Scan for the cell matching the given text and deliver its (X, Y) coordinate at center. 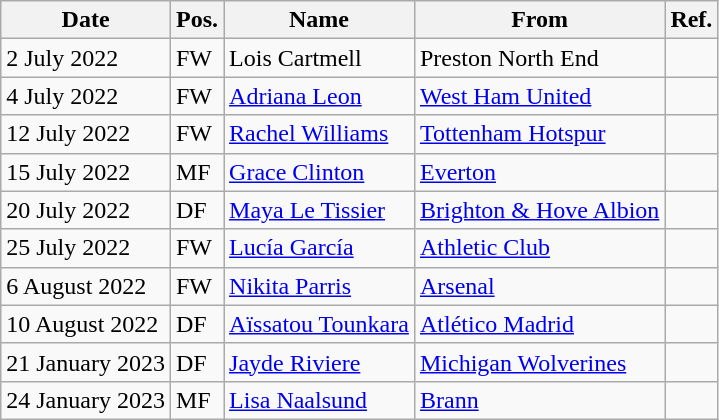
Tottenham Hotspur (539, 134)
24 January 2023 (86, 400)
Adriana Leon (320, 96)
Lucía García (320, 248)
4 July 2022 (86, 96)
Date (86, 20)
15 July 2022 (86, 172)
10 August 2022 (86, 324)
25 July 2022 (86, 248)
Grace Clinton (320, 172)
Jayde Riviere (320, 362)
Rachel Williams (320, 134)
Lois Cartmell (320, 58)
Brann (539, 400)
Pos. (196, 20)
From (539, 20)
Athletic Club (539, 248)
Preston North End (539, 58)
21 January 2023 (86, 362)
West Ham United (539, 96)
2 July 2022 (86, 58)
Michigan Wolverines (539, 362)
Ref. (692, 20)
Brighton & Hove Albion (539, 210)
Aïssatou Tounkara (320, 324)
Lisa Naalsund (320, 400)
Everton (539, 172)
12 July 2022 (86, 134)
Atlético Madrid (539, 324)
6 August 2022 (86, 286)
20 July 2022 (86, 210)
Name (320, 20)
Nikita Parris (320, 286)
Maya Le Tissier (320, 210)
Arsenal (539, 286)
